From the cell containing the given text, extract its center point as (x, y) coordinate. 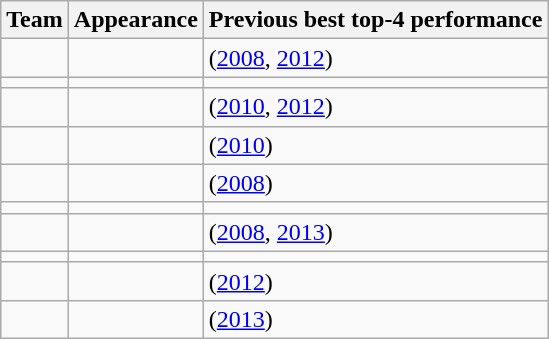
(2008, 2012) (376, 58)
(2012) (376, 281)
Previous best top-4 performance (376, 20)
Appearance (136, 20)
(2010) (376, 145)
(2013) (376, 319)
(2008, 2013) (376, 232)
(2008) (376, 183)
(2010, 2012) (376, 107)
Team (35, 20)
